Output the (x, y) coordinate of the center of the cell containing the given text.  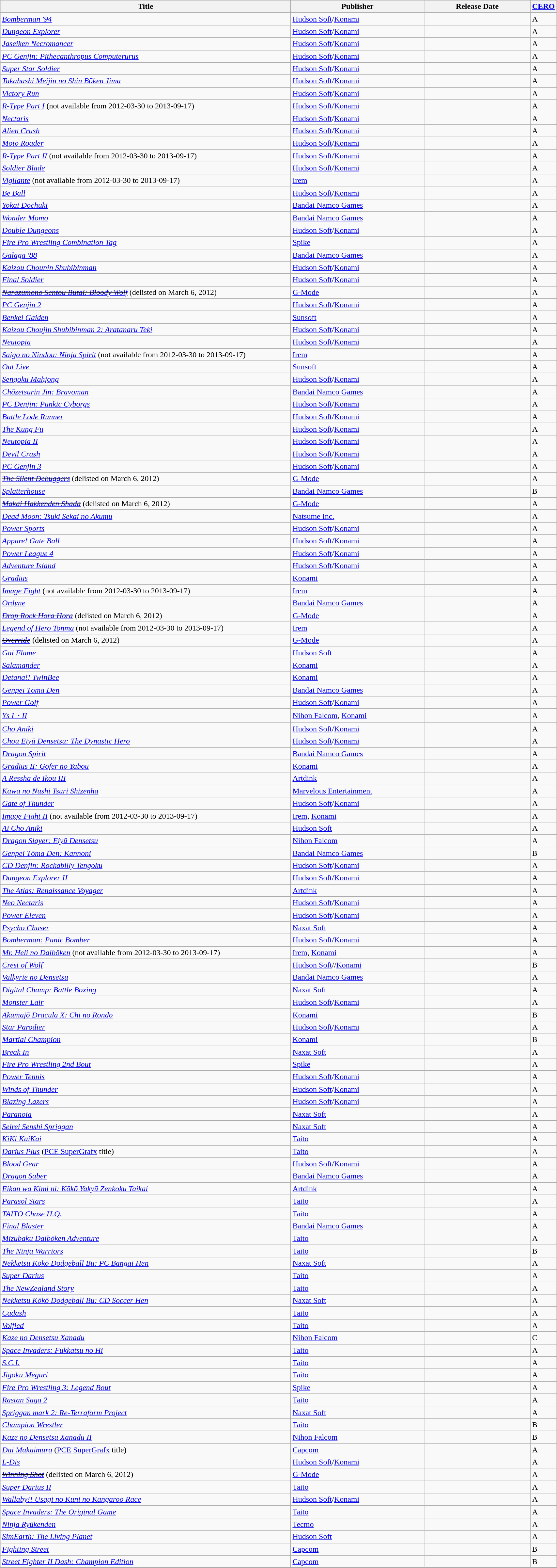
Bomberman '94 (146, 19)
Override (delisted on March 6, 2012) (146, 640)
Cadash (146, 1313)
Nekketsu Kōkō Dodgeball Bu: PC Bangai Hen (146, 1263)
Benkei Gaiden (146, 317)
Dai Makaimura (PCE SuperGrafx title) (146, 1449)
Winning Shot (delisted on March 6, 2012) (146, 1475)
Gradius II: Gofer no Yabou (146, 766)
Image Fight (not available from 2012-03-30 to 2013-09-17) (146, 591)
The NewZealand Story (146, 1288)
Ordyne (146, 603)
Title (146, 7)
Bomberman: Panic Bomber (146, 940)
Legend of Hero Tonma (not available from 2012-03-30 to 2013-09-17) (146, 628)
Cho Aniki (146, 729)
Spriggan mark 2: Re-Terraform Project (146, 1412)
R-Type Part I (not available from 2012-03-30 to 2013-09-17) (146, 106)
Neutopia II (146, 441)
Wallaby!! Usagi no Kuni no Kangaroo Race (146, 1499)
Final Blaster (146, 1226)
Fire Pro Wrestling Combination Tag (146, 243)
Kaizou Chounin Shubibinman (146, 267)
Super Star Soldier (146, 69)
Neutopia (146, 342)
Neo Nectaris (146, 903)
L-Dis (146, 1462)
Eikan wa Kimi ni: Kōkō Yakyū Zenkoku Taikai (146, 1189)
Kaze no Densetsu Xanadu II (146, 1437)
Out Live (146, 367)
Alien Crush (146, 131)
Jaseiken Necromancer (146, 44)
Double Dungeons (146, 230)
PC Denjin: Punkic Cyborgs (146, 404)
Hudson Soft//Konami (358, 965)
Ys I・II (146, 716)
Power League 4 (146, 553)
Blood Gear (146, 1164)
Makai Hakkenden Shada (delisted on March 6, 2012) (146, 504)
R-Type Part II (not available from 2012-03-30 to 2013-09-17) (146, 156)
Publisher (358, 7)
SimEarth: The Living Planet (146, 1537)
Winds of Thunder (146, 1089)
Genpei Tōma Den (146, 690)
Darius Plus (PCE SuperGrafx title) (146, 1151)
Kaze no Densetsu Xanadu (146, 1338)
Super Darius II (146, 1487)
Chōzetsurin Jin: Bravoman (146, 392)
Nihon Falcom, Konami (358, 716)
Saigo no Nindou: Ninja Spirit (not available from 2012-03-30 to 2013-09-17) (146, 354)
Volfied (146, 1325)
Moto Roader (146, 143)
KiKi KaiKai (146, 1139)
A Ressha de Ikou III (146, 778)
Adventure Island (146, 566)
Street Fighter II Dash: Champion Edition (146, 1561)
Digital Champ: Battle Boxing (146, 990)
Martial Champion (146, 1039)
CD Denjin: Rockabilly Tengoku (146, 866)
Image Fight II (not available from 2012-03-30 to 2013-09-17) (146, 816)
Power Tennis (146, 1077)
Salamander (146, 665)
Mr. Heli no Daibōken (not available from 2012-03-30 to 2013-09-17) (146, 952)
Gradius (146, 578)
Dragon Slayer: Eiyū Densetsu (146, 840)
Super Darius (146, 1276)
Narazumono Sentou Butai: Bloody Wolf (delisted on March 6, 2012) (146, 292)
Dragon Spirit (146, 754)
Soldier Blade (146, 168)
Rastan Saga 2 (146, 1400)
Marvelous Entertainment (358, 791)
TAITO Chase H.Q. (146, 1213)
Release Date (477, 7)
Blazing Lazers (146, 1102)
Fire Pro Wrestling 2nd Bout (146, 1064)
Chou Eiyū Densetsu: The Dynastic Hero (146, 741)
Gai Flame (146, 653)
The Kung Fu (146, 429)
The Ninja Warriors (146, 1251)
Star Parodier (146, 1027)
Devil Crash (146, 454)
Be Ball (146, 193)
Victory Run (146, 93)
S.C.I. (146, 1363)
The Atlas: Renaissance Voyager (146, 890)
Break In (146, 1052)
Jigoku Meguri (146, 1375)
Battle Lode Runner (146, 417)
Nectaris (146, 118)
PC Genjin 2 (146, 305)
Dead Moon: Tsuki Sekai no Akumu (146, 516)
Power Eleven (146, 915)
Final Soldier (146, 280)
Dungeon Explorer II (146, 878)
PC Genjin 3 (146, 466)
Dungeon Explorer (146, 31)
Gate of Thunder (146, 803)
Tecmo (358, 1524)
Drop Rock Hora Hora (delisted on March 6, 2012) (146, 616)
Wonder Momo (146, 218)
Akumajō Dracula X: Chi no Rondo (146, 1015)
Champion Wrestler (146, 1425)
C (543, 1338)
CERO (543, 7)
Space Invaders: Fukkatsu no Hi (146, 1350)
Takahashi Meijin no Shin Bōken Jima (146, 81)
Genpei Tōma Den: Kannoni (146, 853)
PC Genjin: Pithecanthropus Computerurus (146, 56)
Appare! Gate Ball (146, 541)
Kawa no Nushi Tsuri Shizenha (146, 791)
Monster Lair (146, 1002)
Dragon Saber (146, 1176)
Detana!! TwinBee (146, 678)
Sengoku Mahjong (146, 379)
Seirei Senshi Spriggan (146, 1127)
Parasol Stars (146, 1201)
Fire Pro Wrestling 3: Legend Bout (146, 1387)
Natsume Inc. (358, 516)
Space Invaders: The Original Game (146, 1512)
Nekketsu Kōkō Dodgeball Bu: CD Soccer Hen (146, 1301)
Paranoia (146, 1114)
Power Golf (146, 702)
Vigilante (not available from 2012-03-30 to 2013-09-17) (146, 181)
Power Sports (146, 528)
The Silent Debuggers (delisted on March 6, 2012) (146, 479)
Ninja Ryūkenden (146, 1524)
Splatterhouse (146, 491)
Kaizou Choujin Shubibinman 2: Aratanaru Teki (146, 329)
Valkyrie no Densetsu (146, 977)
Ai Cho Aniki (146, 828)
Mizubaku Daibōken Adventure (146, 1238)
Crest of Wolf (146, 965)
Galaga '88 (146, 255)
Psycho Chaser (146, 928)
Yokai Dochuki (146, 205)
Fighting Street (146, 1549)
